Pinpoint the cell where the given text exists, returning its (x, y) midpoint coordinate. 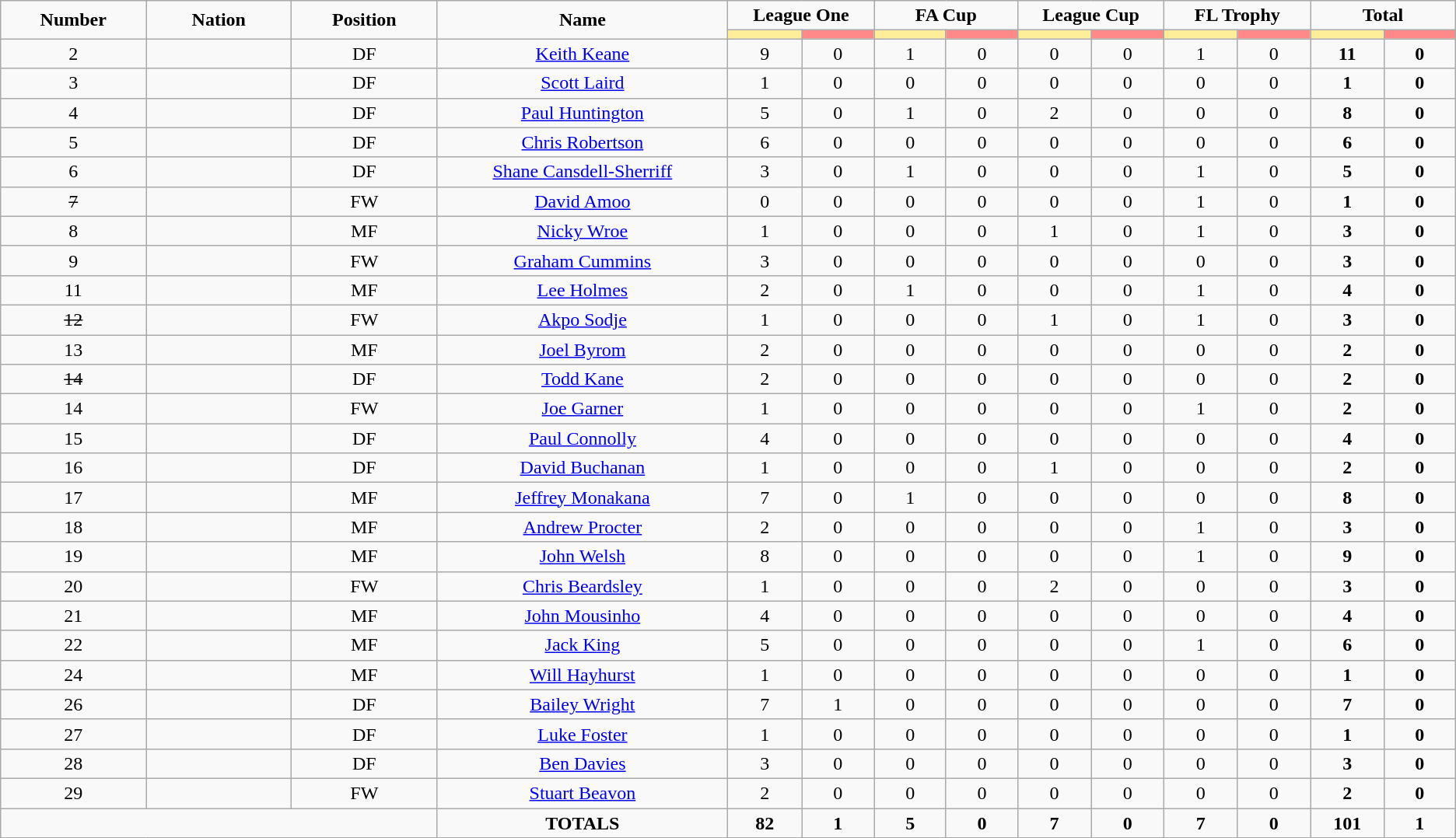
Chris Robertson (583, 142)
Joe Garner (583, 409)
15 (73, 438)
82 (765, 823)
Joel Byrom (583, 349)
24 (73, 675)
Jeffrey Monakana (583, 498)
Will Hayhurst (583, 675)
Stuart Beavon (583, 793)
Bailey Wright (583, 704)
League One (801, 16)
27 (73, 734)
John Welsh (583, 557)
League Cup (1091, 16)
Jack King (583, 645)
John Mousinho (583, 616)
Todd Kane (583, 379)
Luke Foster (583, 734)
Scott Laird (583, 83)
Number (73, 20)
Ben Davies (583, 763)
Lee Holmes (583, 290)
Andrew Procter (583, 527)
Nation (219, 20)
Akpo Sodje (583, 319)
13 (73, 349)
Graham Cummins (583, 260)
28 (73, 763)
FL Trophy (1237, 16)
26 (73, 704)
Shane Cansdell-Sherriff (583, 172)
21 (73, 616)
Keith Keane (583, 54)
TOTALS (583, 823)
20 (73, 586)
Chris Beardsley (583, 586)
16 (73, 468)
Position (364, 20)
Paul Connolly (583, 438)
Name (583, 20)
17 (73, 498)
29 (73, 793)
FA Cup (946, 16)
19 (73, 557)
18 (73, 527)
12 (73, 319)
David Buchanan (583, 468)
101 (1347, 823)
David Amoo (583, 201)
22 (73, 645)
Paul Huntington (583, 113)
Nicky Wroe (583, 231)
Total (1383, 16)
